Search for the cell housing the specified text and yield its [X, Y] center coordinate. 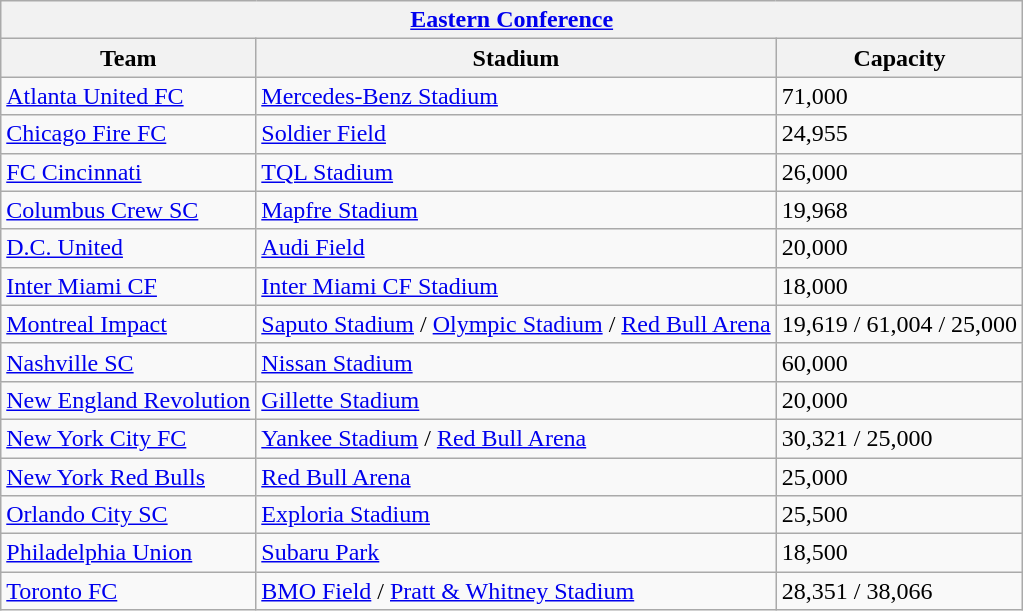
18,500 [899, 553]
24,955 [899, 134]
Eastern Conference [512, 20]
60,000 [899, 362]
Atlanta United FC [128, 96]
Stadium [516, 58]
Capacity [899, 58]
TQL Stadium [516, 172]
New York City FC [128, 438]
30,321 / 25,000 [899, 438]
Nissan Stadium [516, 362]
Inter Miami CF [128, 286]
Soldier Field [516, 134]
19,968 [899, 210]
Toronto FC [128, 591]
Inter Miami CF Stadium [516, 286]
Philadelphia Union [128, 553]
Nashville SC [128, 362]
FC Cincinnati [128, 172]
25,500 [899, 515]
Chicago Fire FC [128, 134]
71,000 [899, 96]
Saputo Stadium / Olympic Stadium / Red Bull Arena [516, 324]
New York Red Bulls [128, 477]
Team [128, 58]
Audi Field [516, 248]
Exploria Stadium [516, 515]
Yankee Stadium / Red Bull Arena [516, 438]
Montreal Impact [128, 324]
Gillette Stadium [516, 400]
Columbus Crew SC [128, 210]
Subaru Park [516, 553]
BMO Field / Pratt & Whitney Stadium [516, 591]
Orlando City SC [128, 515]
26,000 [899, 172]
28,351 / 38,066 [899, 591]
19,619 / 61,004 / 25,000 [899, 324]
Mapfre Stadium [516, 210]
D.C. United [128, 248]
25,000 [899, 477]
Mercedes-Benz Stadium [516, 96]
New England Revolution [128, 400]
Red Bull Arena [516, 477]
18,000 [899, 286]
